Pinpoint the cell where the given text exists, returning its [X, Y] midpoint coordinate. 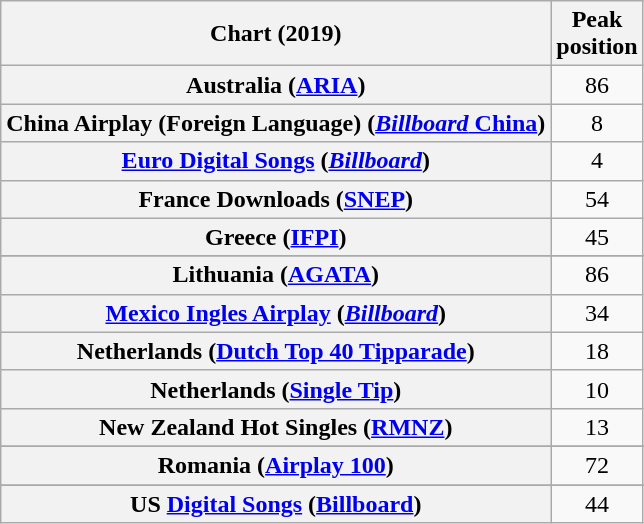
New Zealand Hot Singles (RMNZ) [276, 427]
10 [597, 389]
Lithuania (AGATA) [276, 275]
44 [597, 503]
13 [597, 427]
Chart (2019) [276, 34]
China Airplay (Foreign Language) (Billboard China) [276, 123]
8 [597, 123]
4 [597, 161]
France Downloads (SNEP) [276, 199]
Netherlands (Dutch Top 40 Tipparade) [276, 351]
US Digital Songs (Billboard) [276, 503]
Romania (Airplay 100) [276, 465]
Greece (IFPI) [276, 237]
18 [597, 351]
72 [597, 465]
Mexico Ingles Airplay (Billboard) [276, 313]
Peakposition [597, 34]
Netherlands (Single Tip) [276, 389]
Australia (ARIA) [276, 85]
Euro Digital Songs (Billboard) [276, 161]
34 [597, 313]
45 [597, 237]
54 [597, 199]
